For the text-containing cell, return its midpoint in (X, Y) coordinate format. 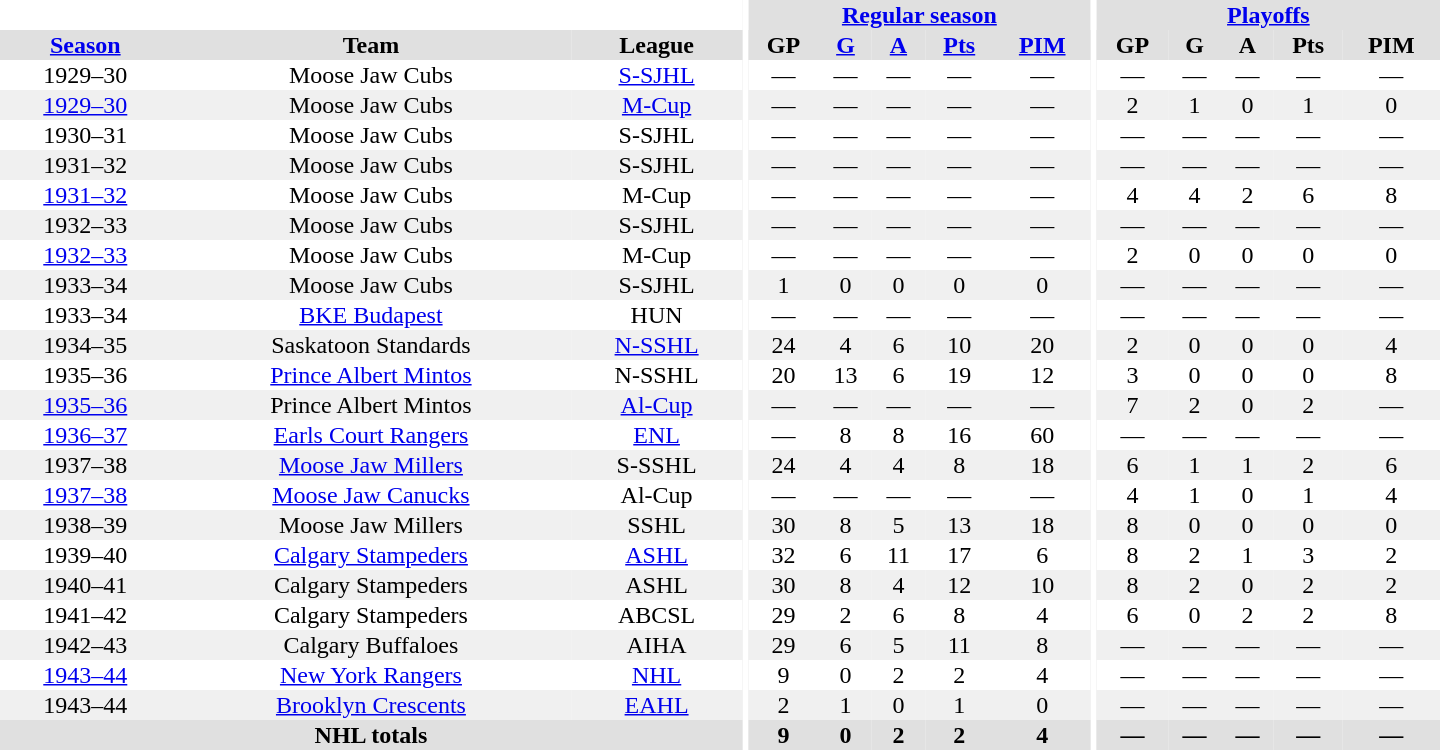
Brooklyn Crescents (372, 705)
32 (784, 555)
EAHL (656, 705)
AIHA (656, 645)
Saskatoon Standards (372, 345)
Calgary Buffaloes (372, 645)
Season (86, 45)
ENL (656, 435)
Moose Jaw Canucks (372, 495)
Earls Court Rangers (372, 435)
1942–43 (86, 645)
60 (1042, 435)
17 (960, 555)
ABCSL (656, 615)
19 (960, 375)
HUN (656, 315)
League (656, 45)
1938–39 (86, 525)
New York Rangers (372, 675)
1941–42 (86, 615)
1934–35 (86, 345)
Playoffs (1268, 15)
Regular season (920, 15)
1939–40 (86, 555)
SSHL (656, 525)
1940–41 (86, 585)
1930–31 (86, 135)
16 (960, 435)
NHL (656, 675)
S-SSHL (656, 465)
NHL totals (371, 735)
BKE Budapest (372, 315)
1936–37 (86, 435)
7 (1132, 405)
Team (372, 45)
